Capture the cell that displays the provided text and extract its (X, Y) central coordinate. 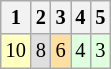
1 (16, 17)
8 (41, 51)
6 (61, 51)
10 (16, 51)
5 (100, 17)
2 (41, 17)
